Search for the cell housing the specified text and yield its (X, Y) center coordinate. 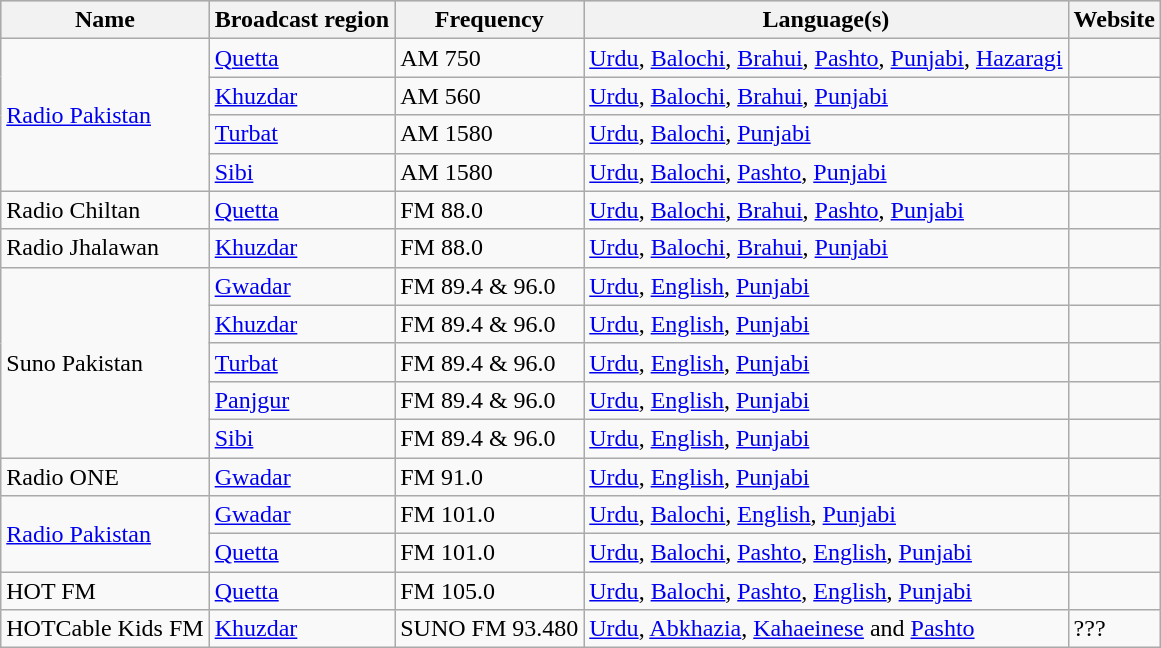
HOTCable Kids FM (105, 629)
Urdu, Balochi, Punjabi (826, 134)
Urdu, Balochi, Brahui, Pashto, Punjabi (826, 210)
Urdu, Balochi, Pashto, Punjabi (826, 172)
SUNO FM 93.480 (490, 629)
Frequency (490, 20)
AM 560 (490, 96)
Website (1114, 20)
HOT FM (105, 591)
Radio ONE (105, 477)
FM 105.0 (490, 591)
??? (1114, 629)
AM 750 (490, 58)
Language(s) (826, 20)
Radio Jhalawan (105, 248)
Urdu, Balochi, English, Punjabi (826, 515)
Panjgur (302, 400)
Name (105, 20)
Urdu, Balochi, Brahui, Pashto, Punjabi, Hazaragi (826, 58)
FM 91.0 (490, 477)
Suno Pakistan (105, 362)
Radio Chiltan (105, 210)
Urdu, Abkhazia, Kahaeinese and Pashto (826, 629)
Broadcast region (302, 20)
